Locate the cell with the specified text and output its [X, Y] center coordinate. 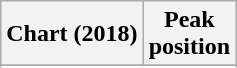
Chart (2018) [72, 34]
Peakposition [189, 34]
